Output the (X, Y) coordinate of the center of the cell containing the given text.  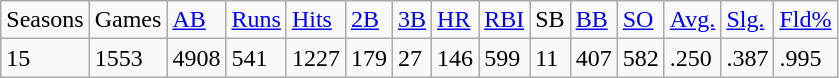
541 (256, 58)
4908 (196, 58)
2B (368, 20)
SO (640, 20)
Slg. (748, 20)
BB (594, 20)
1553 (128, 58)
582 (640, 58)
3B (412, 20)
15 (45, 58)
179 (368, 58)
AB (196, 20)
Runs (256, 20)
Hits (316, 20)
407 (594, 58)
Seasons (45, 20)
1227 (316, 58)
146 (456, 58)
SB (550, 20)
11 (550, 58)
Fld% (806, 20)
.387 (748, 58)
Avg. (692, 20)
27 (412, 58)
599 (504, 58)
Games (128, 20)
.995 (806, 58)
.250 (692, 58)
RBI (504, 20)
HR (456, 20)
